Pinpoint the cell where the given text exists, returning its [X, Y] midpoint coordinate. 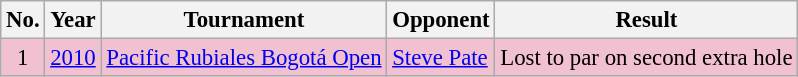
Pacific Rubiales Bogotá Open [244, 58]
Year [73, 20]
2010 [73, 58]
1 [23, 58]
No. [23, 20]
Lost to par on second extra hole [646, 58]
Result [646, 20]
Steve Pate [441, 58]
Tournament [244, 20]
Opponent [441, 20]
